Provide the (X, Y) coordinate of the cell's center where the given text is located.  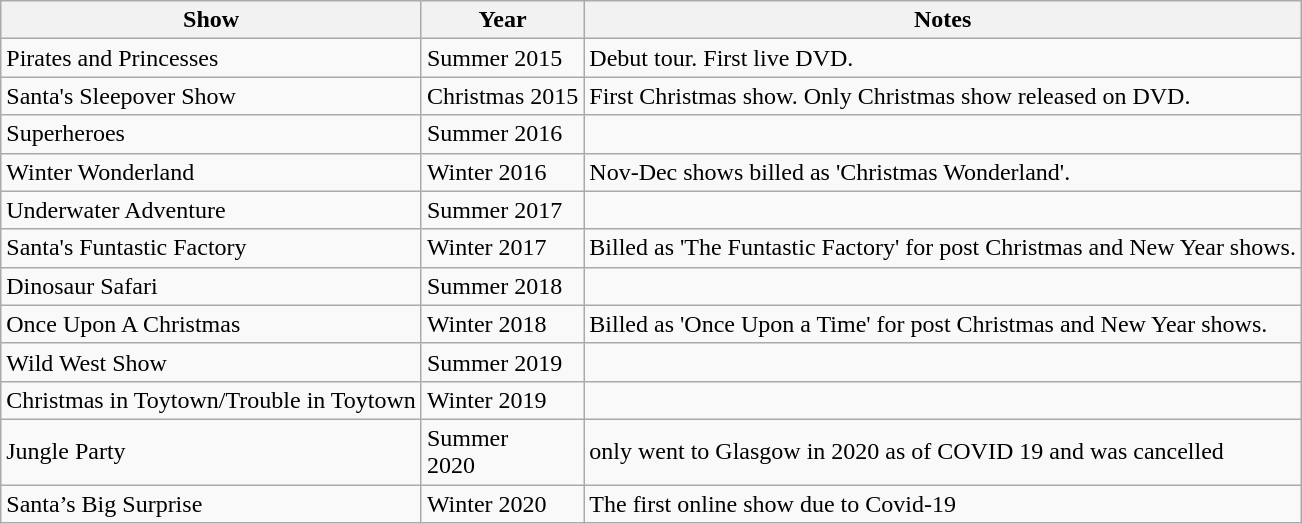
Summer 2016 (502, 134)
The first online show due to Covid-19 (943, 503)
Superheroes (212, 134)
Santa's Sleepover Show (212, 96)
Summer 2018 (502, 286)
Winter 2016 (502, 172)
Billed as 'Once Upon a Time' for post Christmas and New Year shows. (943, 324)
Santa's Funtastic Factory (212, 248)
Summer 2019 (502, 362)
Nov-Dec shows billed as 'Christmas Wonderland'. (943, 172)
Winter 2019 (502, 400)
Summer 2017 (502, 210)
Once Upon A Christmas (212, 324)
Dinosaur Safari (212, 286)
Winter Wonderland (212, 172)
Summer2020 (502, 452)
Christmas in Toytown/Trouble in Toytown (212, 400)
Jungle Party (212, 452)
Wild West Show (212, 362)
Summer 2015 (502, 58)
Year (502, 20)
Underwater Adventure (212, 210)
Christmas 2015 (502, 96)
only went to Glasgow in 2020 as of COVID 19 and was cancelled (943, 452)
Billed as 'The Funtastic Factory' for post Christmas and New Year shows. (943, 248)
First Christmas show. Only Christmas show released on DVD. (943, 96)
Winter 2017 (502, 248)
Show (212, 20)
Debut tour. First live DVD. (943, 58)
Notes (943, 20)
Winter 2020 (502, 503)
Santa’s Big Surprise (212, 503)
Winter 2018 (502, 324)
Pirates and Princesses (212, 58)
